Scan for the cell matching the given text and deliver its [X, Y] coordinate at center. 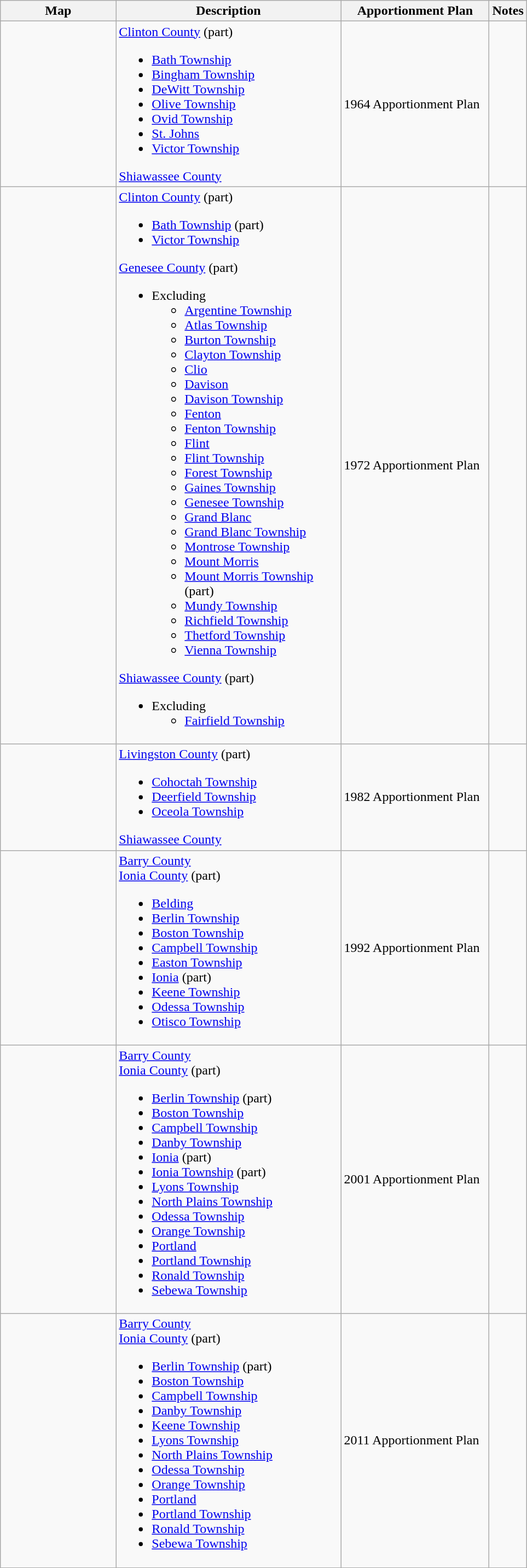
Notes [508, 11]
Livingston County (part)Cohoctah TownshipDeerfield TownshipOceola TownshipShiawassee County [229, 797]
Apportionment Plan [415, 11]
1992 Apportionment Plan [415, 948]
2001 Apportionment Plan [415, 1180]
Description [229, 11]
1964 Apportionment Plan [415, 104]
2011 Apportionment Plan [415, 1441]
Map [58, 11]
1982 Apportionment Plan [415, 797]
Clinton County (part)Bath TownshipBingham TownshipDeWitt TownshipOlive TownshipOvid TownshipSt. JohnsVictor TownshipShiawassee County [229, 104]
1972 Apportionment Plan [415, 465]
